Capture the cell that displays the provided text and extract its (X, Y) central coordinate. 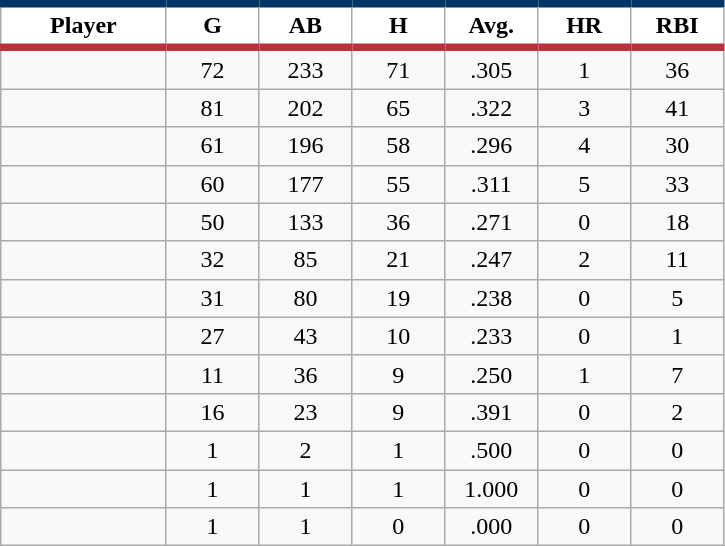
10 (398, 336)
18 (678, 222)
202 (306, 108)
.296 (492, 146)
RBI (678, 26)
41 (678, 108)
4 (584, 146)
.238 (492, 298)
80 (306, 298)
72 (212, 68)
60 (212, 184)
81 (212, 108)
.250 (492, 374)
G (212, 26)
.391 (492, 412)
55 (398, 184)
Avg. (492, 26)
50 (212, 222)
AB (306, 26)
71 (398, 68)
196 (306, 146)
85 (306, 260)
233 (306, 68)
Player (84, 26)
27 (212, 336)
177 (306, 184)
31 (212, 298)
32 (212, 260)
.322 (492, 108)
19 (398, 298)
33 (678, 184)
21 (398, 260)
30 (678, 146)
133 (306, 222)
HR (584, 26)
61 (212, 146)
3 (584, 108)
58 (398, 146)
7 (678, 374)
23 (306, 412)
.500 (492, 450)
1.000 (492, 489)
.233 (492, 336)
65 (398, 108)
.247 (492, 260)
.000 (492, 527)
43 (306, 336)
.311 (492, 184)
16 (212, 412)
H (398, 26)
.271 (492, 222)
.305 (492, 68)
